Detect which cell encompasses the target text, then output its [x, y] center coordinate. 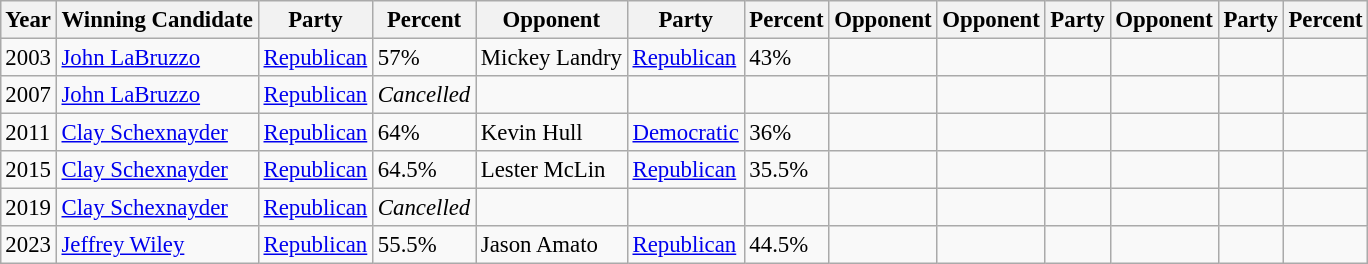
36% [786, 133]
Kevin Hull [552, 133]
64.5% [424, 170]
35.5% [786, 170]
Winning Candidate [157, 20]
43% [786, 57]
2003 [28, 57]
2015 [28, 170]
Democratic [686, 133]
Lester McLin [552, 170]
Jeffrey Wiley [157, 245]
44.5% [786, 245]
2011 [28, 133]
2023 [28, 245]
Jason Amato [552, 245]
Mickey Landry [552, 57]
Year [28, 20]
64% [424, 133]
55.5% [424, 245]
2007 [28, 95]
57% [424, 57]
2019 [28, 208]
